Locate the cell with the specified text and output its (x, y) center coordinate. 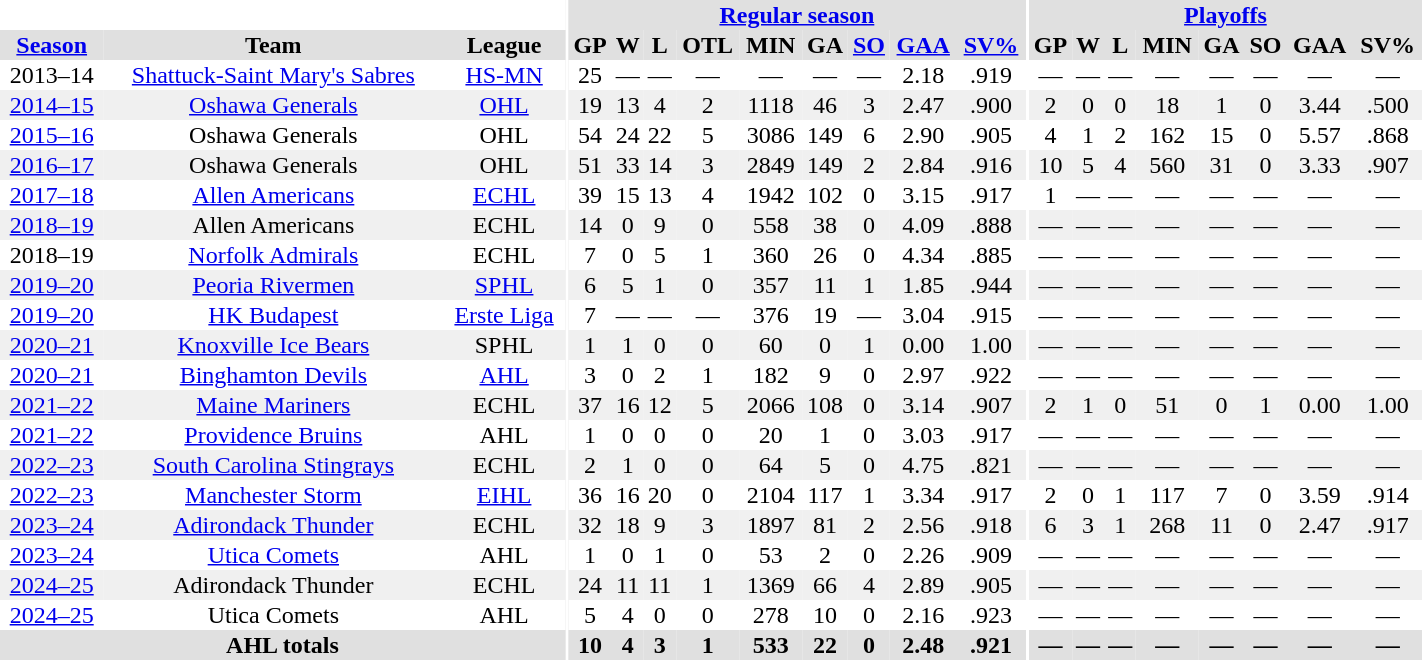
2104 (771, 495)
46 (825, 105)
162 (1167, 135)
.915 (992, 315)
33 (628, 165)
Team (273, 45)
Erste Liga (504, 315)
357 (771, 285)
66 (825, 585)
2849 (771, 165)
376 (771, 315)
39 (590, 195)
.918 (992, 525)
Norfolk Admirals (273, 255)
2066 (771, 405)
2.97 (924, 375)
26 (825, 255)
OTL (708, 45)
4.75 (924, 465)
182 (771, 375)
2.89 (924, 585)
Shattuck-Saint Mary's Sabres (273, 75)
38 (825, 225)
32 (590, 525)
2.90 (924, 135)
36 (590, 495)
560 (1167, 165)
5.57 (1320, 135)
4.34 (924, 255)
1.85 (924, 285)
2017–18 (52, 195)
53 (771, 555)
.916 (992, 165)
268 (1167, 525)
Binghamton Devils (273, 375)
Playoffs (1226, 15)
.821 (992, 465)
League (504, 45)
.900 (992, 105)
2016–17 (52, 165)
.885 (992, 255)
37 (590, 405)
3.34 (924, 495)
2.48 (924, 645)
278 (771, 615)
EIHL (504, 495)
2014–15 (52, 105)
2.16 (924, 615)
12 (660, 405)
3.14 (924, 405)
108 (825, 405)
Maine Mariners (273, 405)
Manchester Storm (273, 495)
Providence Bruins (273, 435)
3.03 (924, 435)
.921 (992, 645)
.914 (1388, 495)
AHL totals (282, 645)
1118 (771, 105)
3.04 (924, 315)
102 (825, 195)
25 (590, 75)
.944 (992, 285)
.923 (992, 615)
2.56 (924, 525)
HK Budapest (273, 315)
3.59 (1320, 495)
South Carolina Stingrays (273, 465)
3086 (771, 135)
2015–16 (52, 135)
3.33 (1320, 165)
60 (771, 345)
4.09 (924, 225)
2013–14 (52, 75)
2.26 (924, 555)
1369 (771, 585)
Season (52, 45)
1942 (771, 195)
558 (771, 225)
2.84 (924, 165)
Regular season (796, 15)
3.44 (1320, 105)
31 (1221, 165)
.909 (992, 555)
3.15 (924, 195)
HS-MN (504, 75)
54 (590, 135)
Knoxville Ice Bears (273, 345)
64 (771, 465)
.919 (992, 75)
360 (771, 255)
81 (825, 525)
Peoria Rivermen (273, 285)
1897 (771, 525)
.500 (1388, 105)
.868 (1388, 135)
2.18 (924, 75)
.888 (992, 225)
.922 (992, 375)
533 (771, 645)
